Provide the (X, Y) coordinate of the cell's center where the given text is located.  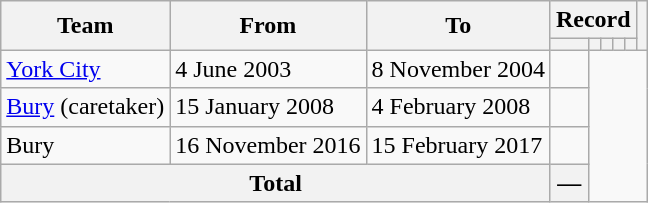
Team (86, 26)
— (569, 183)
Bury (caretaker) (86, 107)
8 November 2004 (458, 69)
From (268, 26)
16 November 2016 (268, 145)
Total (276, 183)
15 January 2008 (268, 107)
Record (593, 20)
To (458, 26)
Bury (86, 145)
4 June 2003 (268, 69)
15 February 2017 (458, 145)
4 February 2008 (458, 107)
York City (86, 69)
